For the text-containing cell, return its midpoint in [x, y] coordinate format. 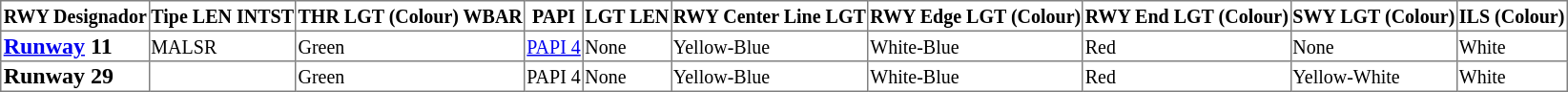
ILS (Colour) [1513, 16]
RWY Edge LGT (Colour) [975, 16]
RWY Designador [74, 16]
THR LGT (Colour) WBAR [410, 16]
Runway 11 [74, 46]
MALSR [222, 46]
RWY End LGT (Colour) [1186, 16]
Yellow-White [1373, 77]
Runway 29 [74, 77]
Tipe LEN INTST [222, 16]
PAPI [553, 16]
SWY LGT (Colour) [1373, 16]
RWY Center Line LGT [771, 16]
LGT LEN [627, 16]
